Return the (x, y) coordinate for the center point of the cell that contains the specified text.  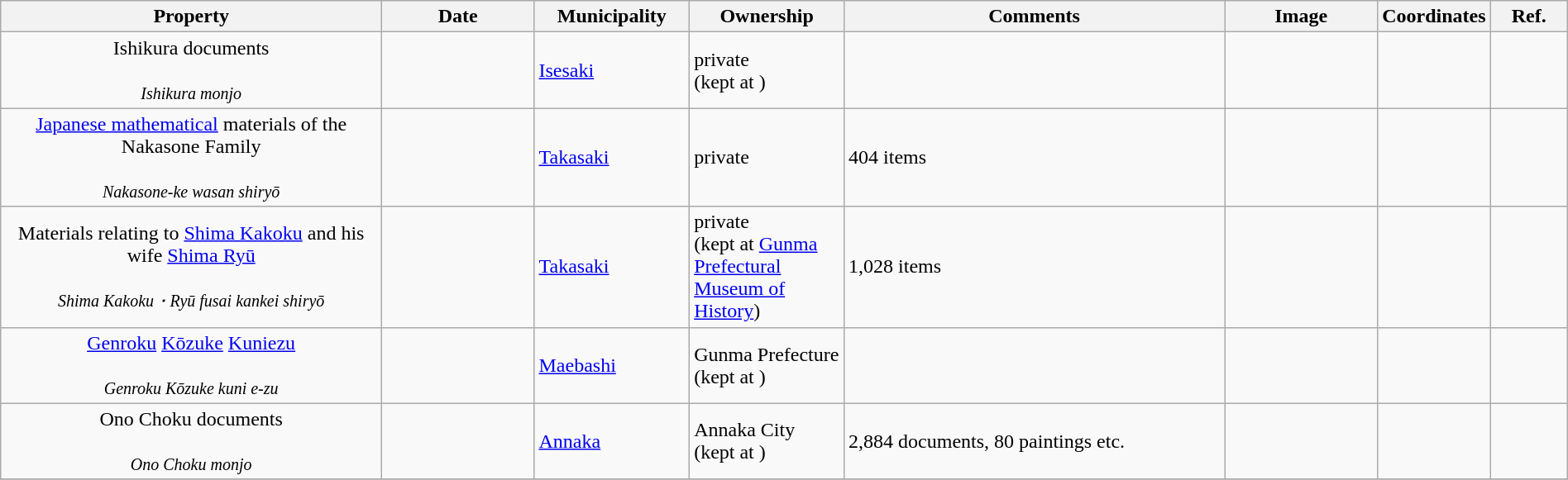
Comments (1035, 17)
Date (458, 17)
404 items (1035, 157)
Materials relating to Shima Kakoku and his wife Shima RyūShima Kakoku・Ryū fusai kankei shiryō (192, 267)
Ref. (1528, 17)
Ono Choku documentsOno Choku monjo (192, 441)
Municipality (612, 17)
Annaka (612, 441)
Maebashi (612, 365)
Ownership (767, 17)
1,028 items (1035, 267)
Coordinates (1434, 17)
2,884 documents, 80 paintings etc. (1035, 441)
Ishikura documentsIshikura monjo (192, 70)
Gunma Prefecture(kept at ) (767, 365)
Image (1302, 17)
Property (192, 17)
Annaka City(kept at ) (767, 441)
Genroku Kōzuke KuniezuGenroku Kōzuke kuni e-zu (192, 365)
private(kept at Gunma Prefectural Museum of History) (767, 267)
private (767, 157)
Isesaki (612, 70)
Japanese mathematical materials of the Nakasone FamilyNakasone-ke wasan shiryō (192, 157)
private(kept at ) (767, 70)
